Scan for the cell matching the given text and deliver its (x, y) coordinate at center. 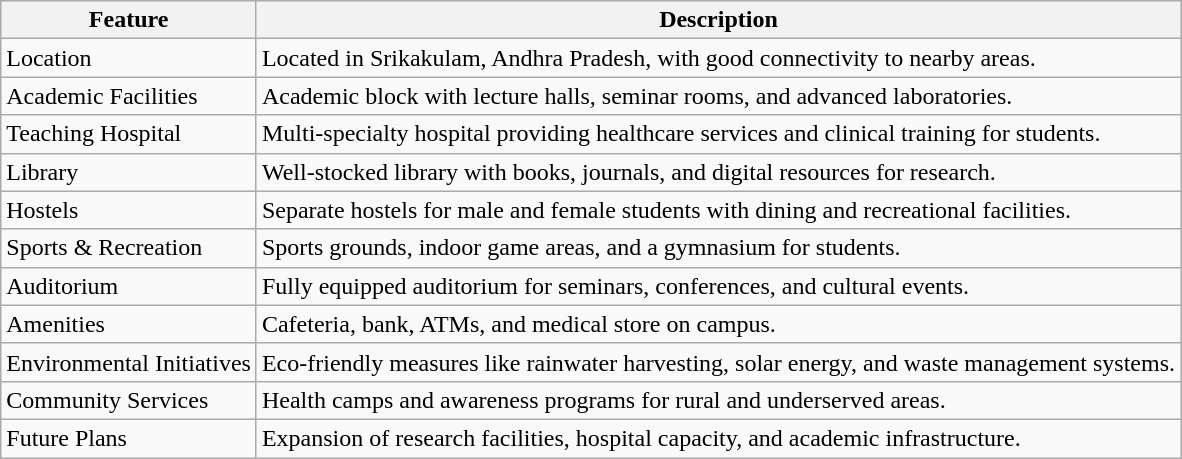
Sports grounds, indoor game areas, and a gymnasium for students. (718, 248)
Separate hostels for male and female students with dining and recreational facilities. (718, 210)
Hostels (129, 210)
Fully equipped auditorium for seminars, conferences, and cultural events. (718, 286)
Eco-friendly measures like rainwater harvesting, solar energy, and waste management systems. (718, 362)
Future Plans (129, 438)
Expansion of research facilities, hospital capacity, and academic infrastructure. (718, 438)
Well-stocked library with books, journals, and digital resources for research. (718, 172)
Teaching Hospital (129, 134)
Academic block with lecture halls, seminar rooms, and advanced laboratories. (718, 96)
Amenities (129, 324)
Cafeteria, bank, ATMs, and medical store on campus. (718, 324)
Multi-specialty hospital providing healthcare services and clinical training for students. (718, 134)
Academic Facilities (129, 96)
Located in Srikakulam, Andhra Pradesh, with good connectivity to nearby areas. (718, 58)
Feature (129, 20)
Community Services (129, 400)
Library (129, 172)
Sports & Recreation (129, 248)
Health camps and awareness programs for rural and underserved areas. (718, 400)
Auditorium (129, 286)
Description (718, 20)
Environmental Initiatives (129, 362)
Location (129, 58)
